Find where the given text appears and provide that cell's center as [X, Y] coordinate. 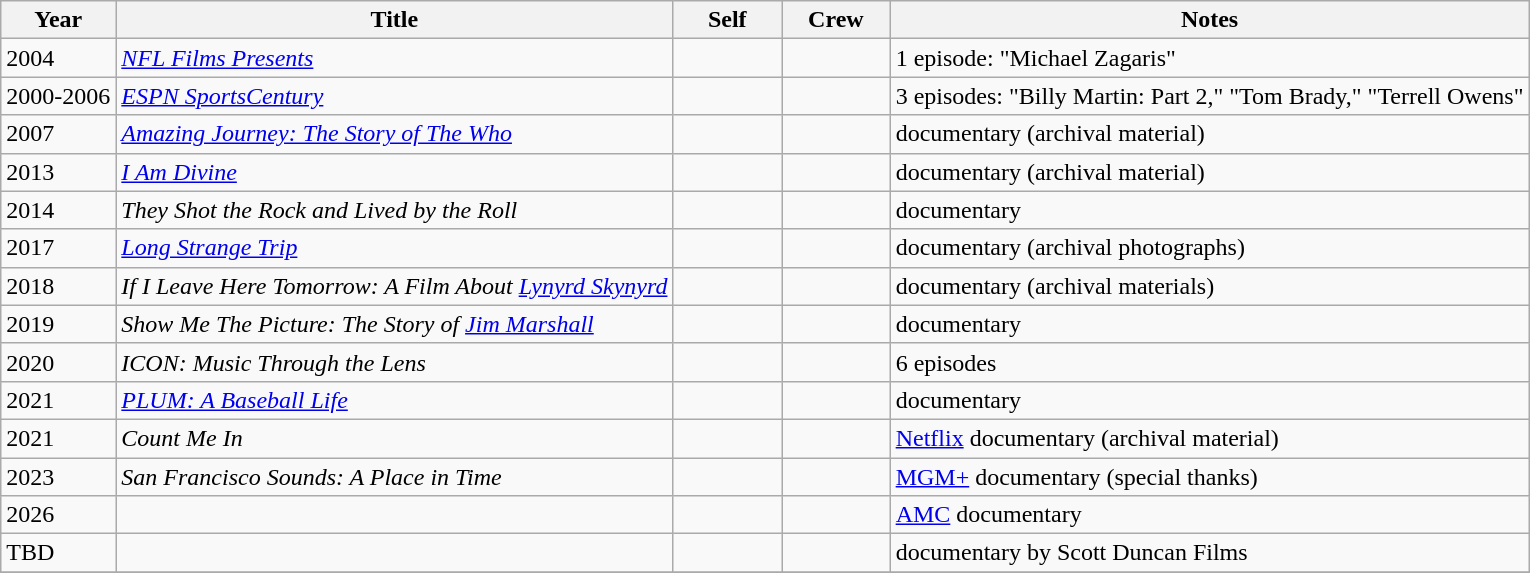
2019 [58, 324]
2026 [58, 515]
Crew [836, 20]
documentary (archival materials) [1210, 286]
2013 [58, 172]
NFL Films Presents [394, 58]
Self [728, 20]
San Francisco Sounds: A Place in Time [394, 477]
1 episode: "Michael Zagaris" [1210, 58]
If I Leave Here Tomorrow: A Film About Lynyrd Skynyrd [394, 286]
Netflix documentary (archival material) [1210, 438]
PLUM: A Baseball Life [394, 400]
documentary (archival photographs) [1210, 248]
2000-2006 [58, 96]
6 episodes [1210, 362]
Long Strange Trip [394, 248]
2018 [58, 286]
MGM+ documentary (special thanks) [1210, 477]
AMC documentary [1210, 515]
3 episodes: "Billy Martin: Part 2," "Tom Brady," "Terrell Owens" [1210, 96]
I Am Divine [394, 172]
ESPN SportsCentury [394, 96]
2014 [58, 210]
2017 [58, 248]
2020 [58, 362]
Title [394, 20]
TBD [58, 553]
Count Me In [394, 438]
2004 [58, 58]
Show Me The Picture: The Story of Jim Marshall [394, 324]
Year [58, 20]
2007 [58, 134]
Amazing Journey: The Story of The Who [394, 134]
Notes [1210, 20]
2023 [58, 477]
They Shot the Rock and Lived by the Roll [394, 210]
ICON: Music Through the Lens [394, 362]
documentary by Scott Duncan Films [1210, 553]
